Detect which cell encompasses the target text, then output its (X, Y) center coordinate. 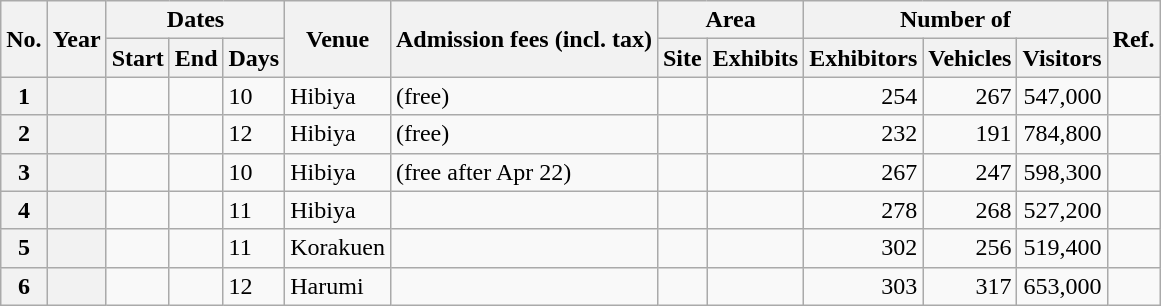
Dates (196, 20)
2 (24, 134)
3 (24, 172)
Visitors (1062, 58)
Harumi (338, 286)
519,400 (1062, 248)
Number of (956, 20)
247 (970, 172)
256 (970, 248)
302 (864, 248)
527,200 (1062, 210)
598,300 (1062, 172)
278 (864, 210)
317 (970, 286)
Area (730, 20)
191 (970, 134)
Ref. (1134, 39)
No. (24, 39)
232 (864, 134)
Start (138, 58)
(free after Apr 22) (524, 172)
Site (682, 58)
Venue (338, 39)
1 (24, 96)
653,000 (1062, 286)
End (196, 58)
Admission fees (incl. tax) (524, 39)
5 (24, 248)
Year (76, 39)
Exhibits (755, 58)
254 (864, 96)
784,800 (1062, 134)
547,000 (1062, 96)
303 (864, 286)
Days (254, 58)
4 (24, 210)
Vehicles (970, 58)
6 (24, 286)
Exhibitors (864, 58)
Korakuen (338, 248)
268 (970, 210)
